Search for the cell housing the specified text and yield its [X, Y] center coordinate. 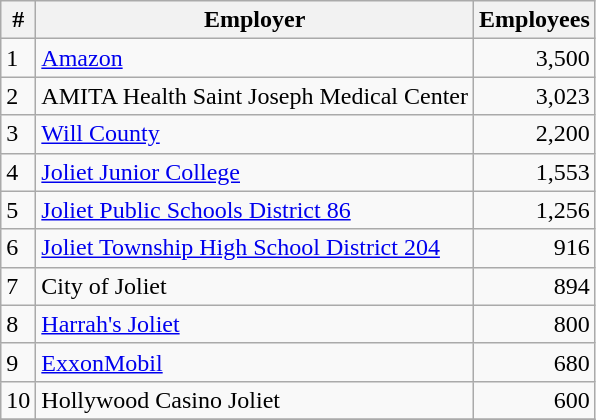
7 [18, 286]
3,023 [535, 96]
5 [18, 210]
916 [535, 248]
Will County [255, 134]
Hollywood Casino Joliet [255, 400]
Harrah's Joliet [255, 324]
10 [18, 400]
600 [535, 400]
1,553 [535, 172]
3 [18, 134]
ExxonMobil [255, 362]
3,500 [535, 58]
680 [535, 362]
Joliet Junior College [255, 172]
894 [535, 286]
AMITA Health Saint Joseph Medical Center [255, 96]
Employer [255, 20]
800 [535, 324]
Employees [535, 20]
1,256 [535, 210]
2 [18, 96]
Joliet Public Schools District 86 [255, 210]
Joliet Township High School District 204 [255, 248]
# [18, 20]
2,200 [535, 134]
Amazon [255, 58]
City of Joliet [255, 286]
6 [18, 248]
4 [18, 172]
8 [18, 324]
9 [18, 362]
1 [18, 58]
